Locate the cell with the specified text and output its (X, Y) center coordinate. 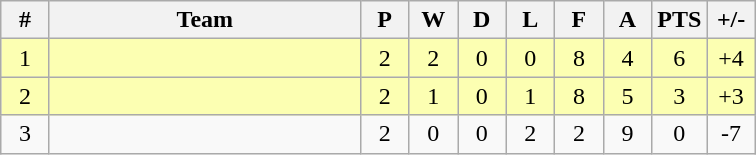
+/- (732, 20)
P (384, 20)
Team (204, 20)
+4 (732, 58)
F (580, 20)
4 (628, 58)
PTS (680, 20)
A (628, 20)
-7 (732, 134)
# (26, 20)
6 (680, 58)
W (434, 20)
+3 (732, 96)
5 (628, 96)
9 (628, 134)
D (482, 20)
L (530, 20)
